Determine the (x, y) coordinate at the center of the cell enclosing the given text.  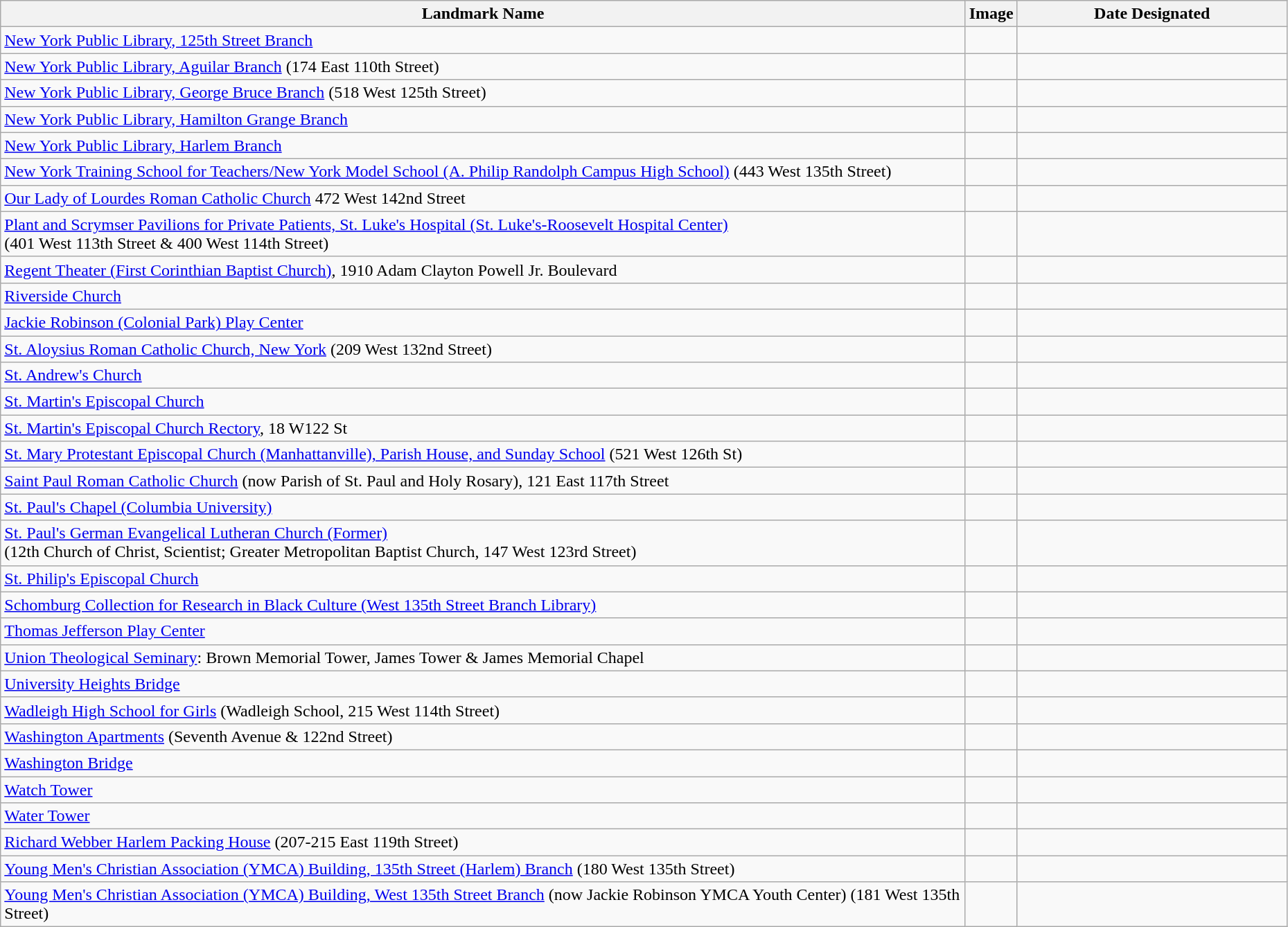
Union Theological Seminary: Brown Memorial Tower, James Tower & James Memorial Chapel (483, 657)
St. Aloysius Roman Catholic Church, New York (209 West 132nd Street) (483, 348)
St. Paul's Chapel (Columbia University) (483, 507)
New York Public Library, 125th Street Branch (483, 40)
Water Tower (483, 816)
Regent Theater (First Corinthian Baptist Church), 1910 Adam Clayton Powell Jr. Boulevard (483, 270)
University Heights Bridge (483, 684)
Saint Paul Roman Catholic Church (now Parish of St. Paul and Holy Rosary), 121 East 117th Street (483, 481)
Watch Tower (483, 789)
St. Martin's Episcopal Church (483, 402)
Young Men's Christian Association (YMCA) Building, West 135th Street Branch (now Jackie Robinson YMCA Youth Center) (181 West 135th Street) (483, 905)
Image (991, 14)
New York Public Library, George Bruce Branch (518 West 125th Street) (483, 93)
New York Public Library, Hamilton Grange Branch (483, 119)
New York Public Library, Harlem Branch (483, 145)
Our Lady of Lourdes Roman Catholic Church 472 West 142nd Street (483, 198)
St. Andrew's Church (483, 376)
St. Mary Protestant Episcopal Church (Manhattanville), Parish House, and Sunday School (521 West 126th St) (483, 454)
St. Paul's German Evangelical Lutheran Church (Former)(12th Church of Christ, Scientist; Greater Metropolitan Baptist Church, 147 West 123rd Street) (483, 543)
Riverside Church (483, 296)
Thomas Jefferson Play Center (483, 631)
Young Men's Christian Association (YMCA) Building, 135th Street (Harlem) Branch (180 West 135th Street) (483, 869)
Washington Apartments (Seventh Avenue & 122nd Street) (483, 736)
St. Martin's Episcopal Church Rectory, 18 W122 St (483, 428)
New York Public Library, Aguilar Branch (174 East 110th Street) (483, 67)
St. Philip's Episcopal Church (483, 579)
Jackie Robinson (Colonial Park) Play Center (483, 322)
New York Training School for Teachers/New York Model School (A. Philip Randolph Campus High School) (443 West 135th Street) (483, 172)
Schomburg Collection for Research in Black Culture (West 135th Street Branch Library) (483, 605)
Landmark Name (483, 14)
Richard Webber Harlem Packing House (207-215 East 119th Street) (483, 842)
Wadleigh High School for Girls (Wadleigh School, 215 West 114th Street) (483, 710)
Date Designated (1152, 14)
Washington Bridge (483, 763)
